Identify which cell holds the provided text, then report its (X, Y) central coordinate. 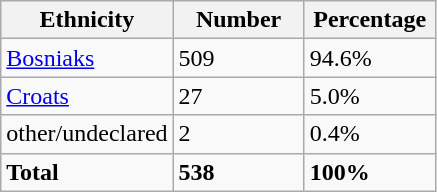
other/undeclared (87, 134)
27 (238, 96)
2 (238, 134)
0.4% (370, 134)
Total (87, 172)
Bosniaks (87, 58)
94.6% (370, 58)
509 (238, 58)
Number (238, 20)
Croats (87, 96)
Percentage (370, 20)
Ethnicity (87, 20)
5.0% (370, 96)
100% (370, 172)
538 (238, 172)
